Detect which cell encompasses the target text, then output its (X, Y) center coordinate. 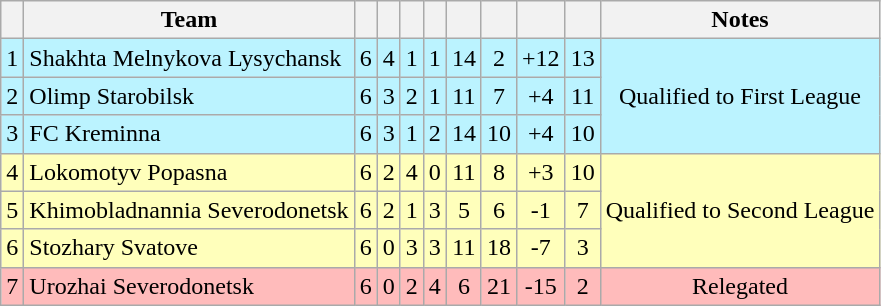
Olimp Starobilsk (189, 96)
13 (582, 58)
-1 (542, 210)
Notes (740, 20)
Qualified to Second League (740, 210)
-15 (542, 286)
8 (498, 172)
Qualified to First League (740, 96)
Shakhta Melnykova Lysychansk (189, 58)
Team (189, 20)
Stozhary Svatove (189, 248)
18 (498, 248)
+12 (542, 58)
Urozhai Severodonetsk (189, 286)
Lokomotyv Popasna (189, 172)
FC Kreminna (189, 134)
21 (498, 286)
+3 (542, 172)
Relegated (740, 286)
Khimobladnannia Severodonetsk (189, 210)
-7 (542, 248)
